From the cell containing the given text, extract its center point as (x, y) coordinate. 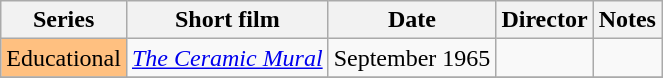
Date (412, 20)
Educational (64, 58)
September 1965 (412, 58)
Director (544, 20)
The Ceramic Mural (227, 58)
Series (64, 20)
Short film (227, 20)
Notes (627, 20)
